Identify which cell holds the provided text, then report its (x, y) central coordinate. 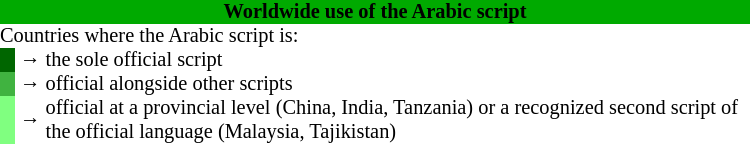
Countries where the Arabic script is: (375, 36)
the sole official script (398, 60)
official alongside other scripts (398, 84)
Worldwide use of the Arabic script (375, 12)
official at a provincial level (China, India, Tanzania) or a recognized second script of the official language (Malaysia, Tajikistan) (398, 120)
